Determine the (X, Y) coordinate at the center of the cell enclosing the given text.  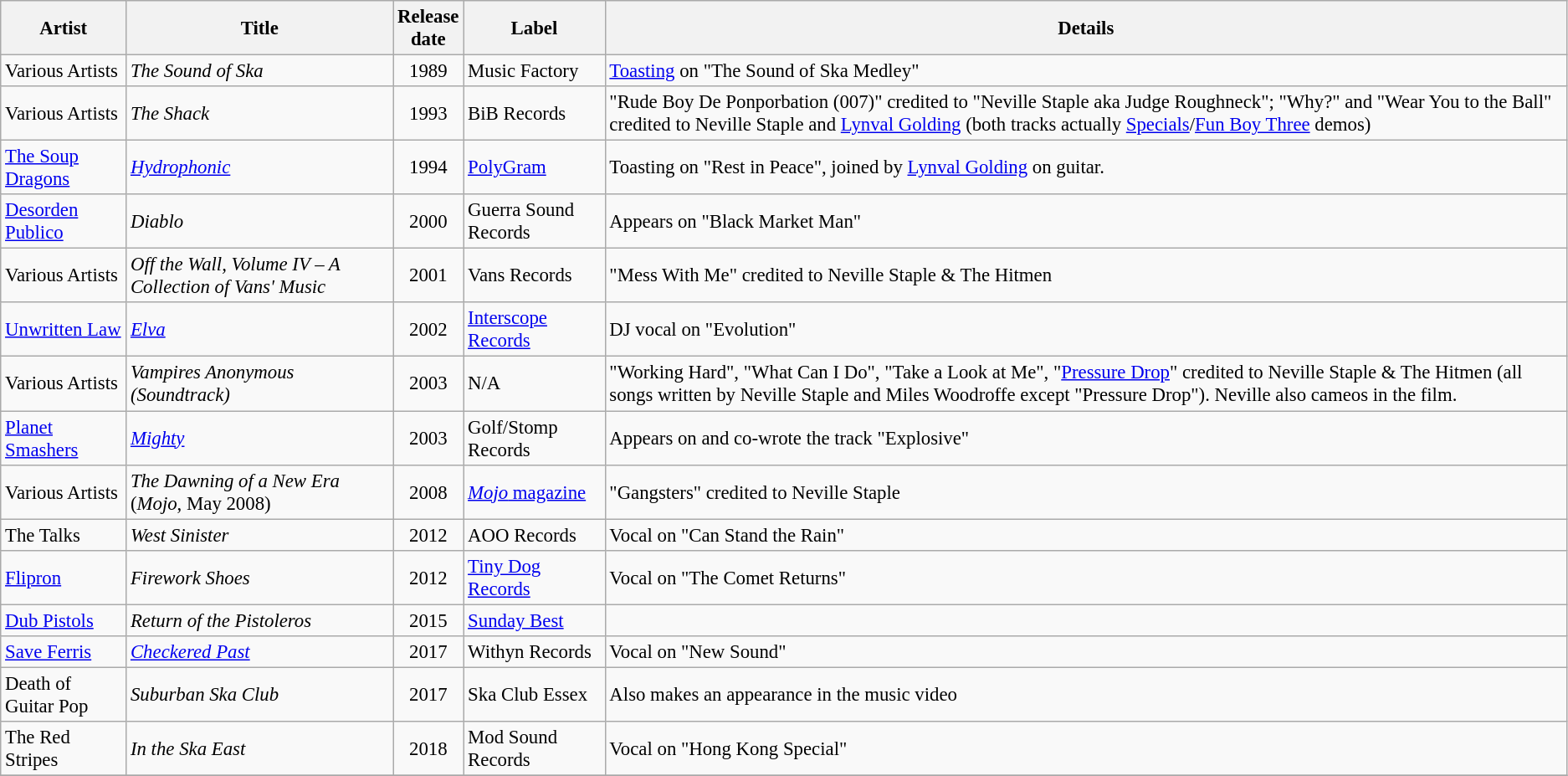
Label (534, 28)
1994 (428, 167)
AOO Records (534, 535)
West Sinister (259, 535)
The Red Stripes (64, 748)
Death of Guitar Pop (64, 695)
Mod Sound Records (534, 748)
1993 (428, 114)
N/A (534, 383)
Desorden Publico (64, 221)
Toasting on "Rest in Peace", joined by Lynval Golding on guitar. (1086, 167)
Unwritten Law (64, 330)
Guerra Sound Records (534, 221)
Artist (64, 28)
Mojo magazine (534, 492)
Music Factory (534, 71)
Interscope Records (534, 330)
Appears on "Black Market Man" (1086, 221)
Golf/Stomp Records (534, 439)
The Talks (64, 535)
Flipron (64, 578)
Sunday Best (534, 620)
"Gangsters" credited to Neville Staple (1086, 492)
Off the Wall, Volume IV – A Collection of Vans' Music (259, 276)
The Soup Dragons (64, 167)
BiB Records (534, 114)
Details (1086, 28)
Vampires Anonymous (Soundtrack) (259, 383)
Save Ferris (64, 652)
Releasedate (428, 28)
Hydrophonic (259, 167)
Elva (259, 330)
Dub Pistols (64, 620)
Vocal on "The Comet Returns" (1086, 578)
Return of the Pistoleros (259, 620)
Planet Smashers (64, 439)
"Mess With Me" credited to Neville Staple & The Hitmen (1086, 276)
2008 (428, 492)
Withyn Records (534, 652)
Vocal on "Hong Kong Special" (1086, 748)
The Shack (259, 114)
Vans Records (534, 276)
DJ vocal on "Evolution" (1086, 330)
Mighty (259, 439)
2002 (428, 330)
In the Ska East (259, 748)
Vocal on "New Sound" (1086, 652)
2015 (428, 620)
The Dawning of a New Era (Mojo, May 2008) (259, 492)
Also makes an appearance in the music video (1086, 695)
Vocal on "Can Stand the Rain" (1086, 535)
2018 (428, 748)
1989 (428, 71)
Title (259, 28)
PolyGram (534, 167)
Tiny Dog Records (534, 578)
Firework Shoes (259, 578)
The Sound of Ska (259, 71)
2001 (428, 276)
2000 (428, 221)
Checkered Past (259, 652)
Suburban Ska Club (259, 695)
Diablo (259, 221)
Toasting on "The Sound of Ska Medley" (1086, 71)
Appears on and co-wrote the track "Explosive" (1086, 439)
Ska Club Essex (534, 695)
